Pinpoint the cell where the given text exists, returning its [X, Y] midpoint coordinate. 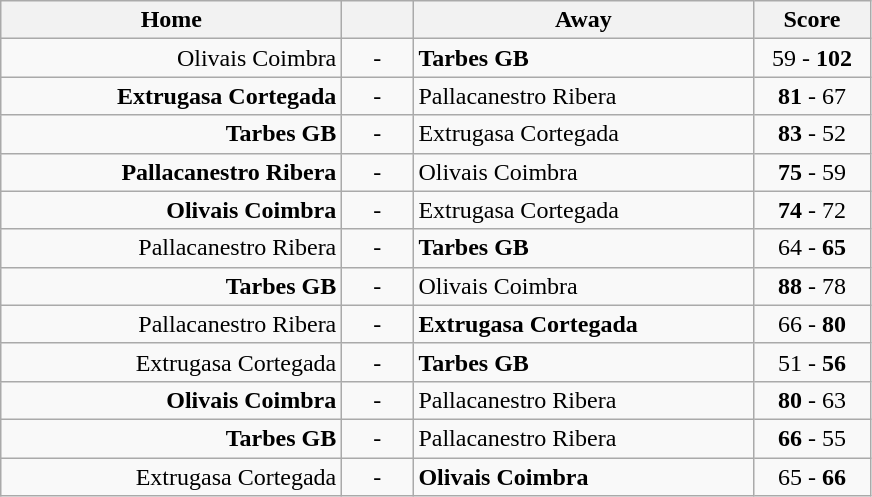
64 - 65 [812, 248]
Away [584, 20]
Home [172, 20]
Score [812, 20]
51 - 56 [812, 362]
81 - 67 [812, 96]
65 - 66 [812, 477]
80 - 63 [812, 400]
66 - 55 [812, 438]
66 - 80 [812, 324]
59 - 102 [812, 58]
74 - 72 [812, 210]
83 - 52 [812, 134]
88 - 78 [812, 286]
75 - 59 [812, 172]
